Identify which cell holds the provided text, then report its (X, Y) central coordinate. 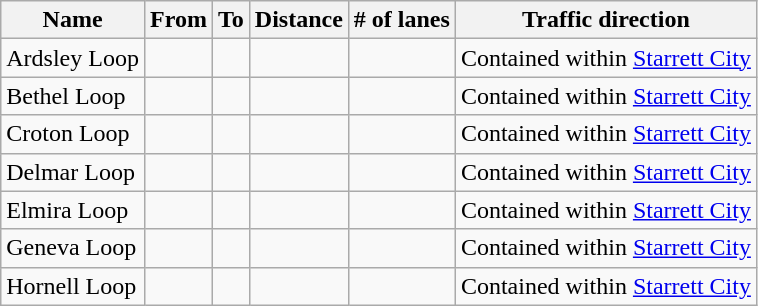
Geneva Loop (73, 248)
Delmar Loop (73, 172)
Elmira Loop (73, 210)
Hornell Loop (73, 286)
Distance (298, 20)
Croton Loop (73, 134)
From (178, 20)
Name (73, 20)
Bethel Loop (73, 96)
# of lanes (402, 20)
To (230, 20)
Traffic direction (606, 20)
Ardsley Loop (73, 58)
